Scan for the cell matching the given text and deliver its [x, y] coordinate at center. 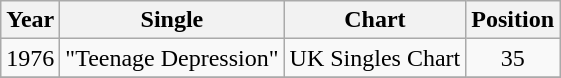
UK Singles Chart [375, 58]
Chart [375, 20]
Position [513, 20]
"Teenage Depression" [172, 58]
35 [513, 58]
Single [172, 20]
1976 [30, 58]
Year [30, 20]
